Provide the [x, y] coordinate of the cell's center where the given text is located.  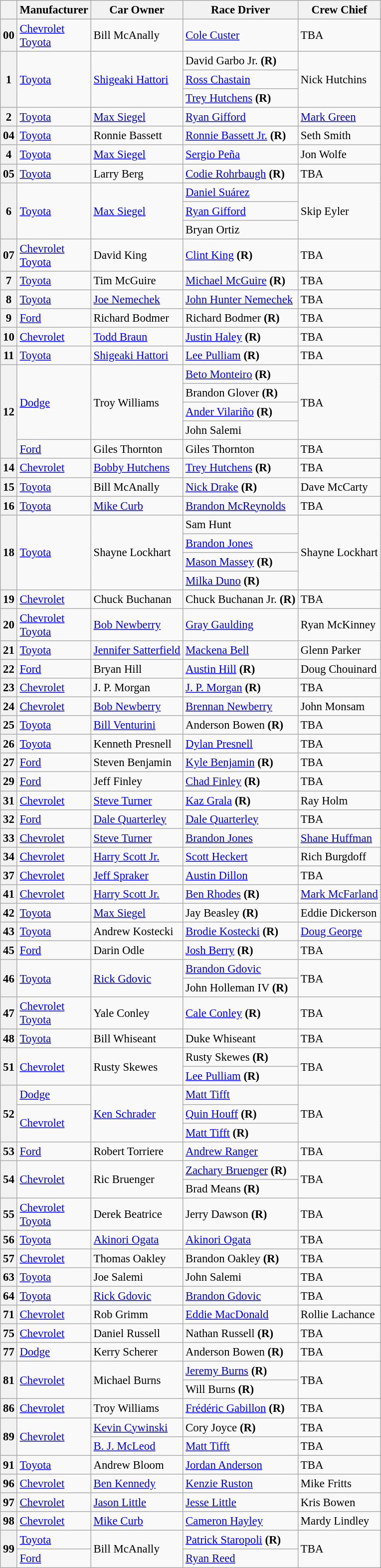
Shane Huffman [340, 838]
99 [9, 1549]
05 [9, 174]
Joe Nemechek [137, 299]
91 [9, 1465]
John Monsam [340, 707]
Eddie Dickerson [340, 913]
6 [9, 210]
B. J. McLeod [137, 1446]
Manufacturer [54, 10]
57 [9, 1258]
Bill Whiseant [137, 1039]
Jennifer Satterfield [137, 650]
Rob Grimm [137, 1315]
20 [9, 624]
Ronnie Bassett Jr. (R) [240, 136]
Ryan McKinney [340, 624]
Robert Torriere [137, 1151]
1 [9, 80]
Nathan Russell (R) [240, 1334]
Skip Eyler [340, 210]
Richard Bodmer (R) [240, 318]
54 [9, 1179]
Kevin Cywinski [137, 1427]
Jordan Anderson [240, 1465]
Will Burns (R) [240, 1390]
Darin Odle [137, 950]
18 [9, 552]
Michael McGuire (R) [240, 281]
Daniel Suárez [240, 192]
Frédéric Gabillon (R) [240, 1408]
Bobby Hutchens [137, 468]
32 [9, 819]
55 [9, 1214]
Sam Hunt [240, 524]
Dave McCarty [340, 487]
Nick Drake (R) [240, 487]
Kyle Benjamin (R) [240, 763]
14 [9, 468]
Jason Little [137, 1502]
Austin Hill (R) [240, 669]
96 [9, 1483]
Kerry Scherer [137, 1352]
Rich Burgdoff [340, 856]
Jay Beasley (R) [240, 913]
Codie Rohrbaugh (R) [240, 174]
Car Owner [137, 10]
Jeremy Burns (R) [240, 1371]
Rollie Lachance [340, 1315]
Brandon Glover (R) [240, 393]
56 [9, 1240]
27 [9, 763]
53 [9, 1151]
Glenn Parker [340, 650]
Jerry Dawson (R) [240, 1214]
11 [9, 356]
Quin Houff (R) [240, 1114]
9 [9, 318]
10 [9, 337]
45 [9, 950]
Sergio Peña [240, 155]
Bill Venturini [137, 725]
75 [9, 1334]
Brennan Newberry [240, 707]
Kris Bowen [340, 1502]
Derek Beatrice [137, 1214]
Brodie Kostecki (R) [240, 932]
31 [9, 800]
J. P. Morgan [137, 688]
48 [9, 1039]
Seth Smith [340, 136]
Beto Monteiro (R) [240, 375]
64 [9, 1296]
Thomas Oakley [137, 1258]
Gray Gaulding [240, 624]
Cole Custer [240, 36]
Jeff Spraker [137, 875]
04 [9, 136]
00 [9, 36]
Chuck Buchanan Jr. (R) [240, 599]
37 [9, 875]
Doug George [340, 932]
Crew Chief [340, 10]
81 [9, 1380]
51 [9, 1066]
Tim McGuire [137, 281]
Matt Tifft (R) [240, 1133]
Milka Duno (R) [240, 581]
Jeff Finley [137, 782]
12 [9, 412]
Bryan Ortiz [240, 229]
Daniel Russell [137, 1334]
Joe Salemi [137, 1277]
63 [9, 1277]
21 [9, 650]
Doug Chouinard [340, 669]
Steven Benjamin [137, 763]
Larry Berg [137, 174]
Jon Wolfe [340, 155]
52 [9, 1114]
8 [9, 299]
Andrew Ranger [240, 1151]
Cale Conley (R) [240, 1013]
15 [9, 487]
7 [9, 281]
22 [9, 669]
Nick Hutchins [340, 80]
42 [9, 913]
89 [9, 1436]
Andrew Kostecki [137, 932]
Rusty Skewes [137, 1066]
Ray Holm [340, 800]
Cory Joyce (R) [240, 1427]
Mike Fritts [340, 1483]
Austin Dillon [240, 875]
Kenneth Presnell [137, 744]
98 [9, 1521]
97 [9, 1502]
Ric Bruenger [137, 1179]
86 [9, 1408]
Zachary Bruenger (R) [240, 1170]
4 [9, 155]
Ken Schrader [137, 1114]
Cameron Hayley [240, 1521]
Dylan Presnell [240, 744]
Ander Vilariño (R) [240, 412]
Richard Bodmer [137, 318]
J. P. Morgan (R) [240, 688]
43 [9, 932]
Chuck Buchanan [137, 599]
Justin Haley (R) [240, 337]
Mark McFarland [340, 894]
29 [9, 782]
Ryan Reed [240, 1559]
Mason Massey (R) [240, 562]
77 [9, 1352]
Kenzie Ruston [240, 1483]
Brandon Oakley (R) [240, 1258]
Ben Kennedy [137, 1483]
26 [9, 744]
David Garbo Jr. (R) [240, 61]
19 [9, 599]
Chad Finley (R) [240, 782]
Rusty Skewes (R) [240, 1057]
John Holleman IV (R) [240, 988]
23 [9, 688]
Ben Rhodes (R) [240, 894]
2 [9, 117]
Jesse Little [240, 1502]
33 [9, 838]
Todd Braun [137, 337]
Mardy Lindley [340, 1521]
Andrew Bloom [137, 1465]
Brad Means (R) [240, 1189]
Bryan Hill [137, 669]
25 [9, 725]
Brandon McReynolds [240, 506]
Josh Berry (R) [240, 950]
46 [9, 979]
Yale Conley [137, 1013]
Michael Burns [137, 1380]
07 [9, 255]
Patrick Staropoli (R) [240, 1540]
47 [9, 1013]
John Hunter Nemechek [240, 299]
Duke Whiseant [240, 1039]
Scott Heckert [240, 856]
Mackena Bell [240, 650]
Race Driver [240, 10]
Clint King (R) [240, 255]
34 [9, 856]
Kaz Grala (R) [240, 800]
Eddie MacDonald [240, 1315]
Ronnie Bassett [137, 136]
16 [9, 506]
24 [9, 707]
Ross Chastain [240, 80]
71 [9, 1315]
Mark Green [340, 117]
41 [9, 894]
David King [137, 255]
